From the cell containing the given text, extract its center point as (x, y) coordinate. 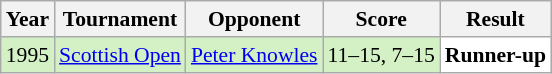
Score (382, 19)
Result (496, 19)
Scottish Open (120, 55)
Peter Knowles (254, 55)
11–15, 7–15 (382, 55)
Runner-up (496, 55)
1995 (28, 55)
Tournament (120, 19)
Opponent (254, 19)
Year (28, 19)
